Extract the (X, Y) coordinate from the center of the cell holding the provided text.  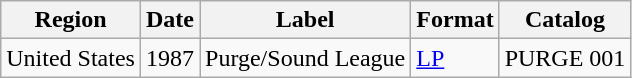
United States (71, 58)
Purge/Sound League (306, 58)
PURGE 001 (565, 58)
Label (306, 20)
1987 (170, 58)
Format (455, 20)
Region (71, 20)
LP (455, 58)
Catalog (565, 20)
Date (170, 20)
